Return the (x, y) coordinate for the center point of the cell that contains the specified text.  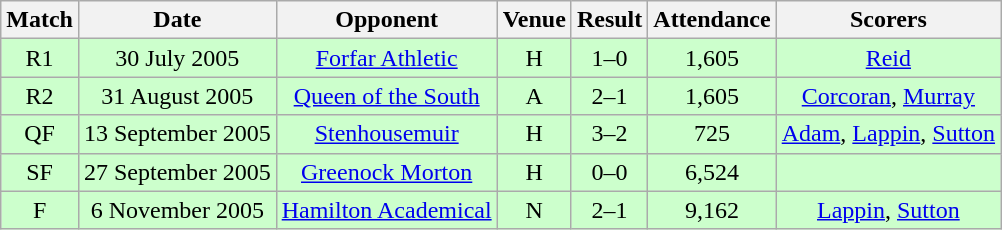
0–0 (609, 172)
A (534, 96)
R2 (40, 96)
Venue (534, 20)
Greenock Morton (386, 172)
Stenhousemuir (386, 134)
SF (40, 172)
Reid (888, 58)
Result (609, 20)
Scorers (888, 20)
9,162 (712, 210)
Queen of the South (386, 96)
Corcoran, Murray (888, 96)
1–0 (609, 58)
Adam, Lappin, Sutton (888, 134)
3–2 (609, 134)
725 (712, 134)
Attendance (712, 20)
6 November 2005 (177, 210)
Match (40, 20)
QF (40, 134)
F (40, 210)
N (534, 210)
31 August 2005 (177, 96)
Date (177, 20)
Opponent (386, 20)
Forfar Athletic (386, 58)
6,524 (712, 172)
R1 (40, 58)
13 September 2005 (177, 134)
27 September 2005 (177, 172)
30 July 2005 (177, 58)
Hamilton Academical (386, 210)
Lappin, Sutton (888, 210)
